Determine the (X, Y) coordinate at the center of the cell enclosing the given text.  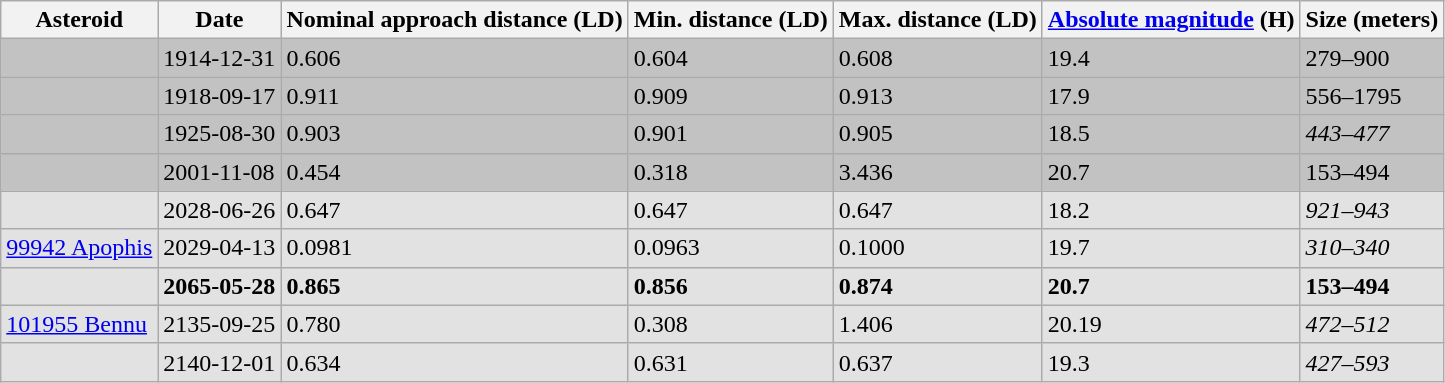
2001-11-08 (220, 172)
0.865 (454, 286)
18.2 (1171, 210)
443–477 (1372, 134)
0.780 (454, 324)
101955 Bennu (80, 324)
1918-09-17 (220, 96)
0.1000 (938, 248)
0.0981 (454, 248)
0.901 (730, 134)
0.608 (938, 58)
19.3 (1171, 362)
472–512 (1372, 324)
0.454 (454, 172)
0.874 (938, 286)
921–943 (1372, 210)
427–593 (1372, 362)
1.406 (938, 324)
0.308 (730, 324)
Max. distance (LD) (938, 20)
Nominal approach distance (LD) (454, 20)
19.7 (1171, 248)
0.903 (454, 134)
Min. distance (LD) (730, 20)
Absolute magnitude (H) (1171, 20)
2029-04-13 (220, 248)
0.637 (938, 362)
2135-09-25 (220, 324)
20.19 (1171, 324)
0.606 (454, 58)
0.905 (938, 134)
Date (220, 20)
2028-06-26 (220, 210)
2140-12-01 (220, 362)
279–900 (1372, 58)
3.436 (938, 172)
Asteroid (80, 20)
0.911 (454, 96)
1914-12-31 (220, 58)
0.631 (730, 362)
1925-08-30 (220, 134)
0.913 (938, 96)
0.0963 (730, 248)
19.4 (1171, 58)
0.856 (730, 286)
0.634 (454, 362)
0.604 (730, 58)
0.909 (730, 96)
556–1795 (1372, 96)
2065-05-28 (220, 286)
17.9 (1171, 96)
0.318 (730, 172)
310–340 (1372, 248)
99942 Apophis (80, 248)
18.5 (1171, 134)
Size (meters) (1372, 20)
